Return [X, Y] of the center of cell containing provided text 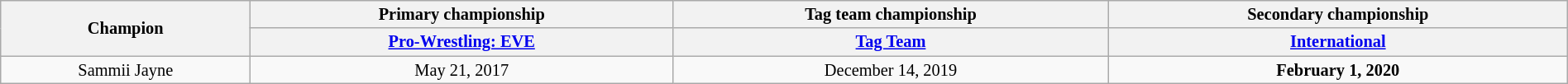
Secondary championship [1338, 14]
December 14, 2019 [892, 70]
Pro-Wrestling: EVE [461, 42]
Primary championship [461, 14]
Sammii Jayne [126, 70]
Tag team championship [892, 14]
Champion [126, 28]
May 21, 2017 [461, 70]
February 1, 2020 [1338, 70]
International [1338, 42]
Tag Team [892, 42]
